Capture the cell that displays the provided text and extract its [x, y] central coordinate. 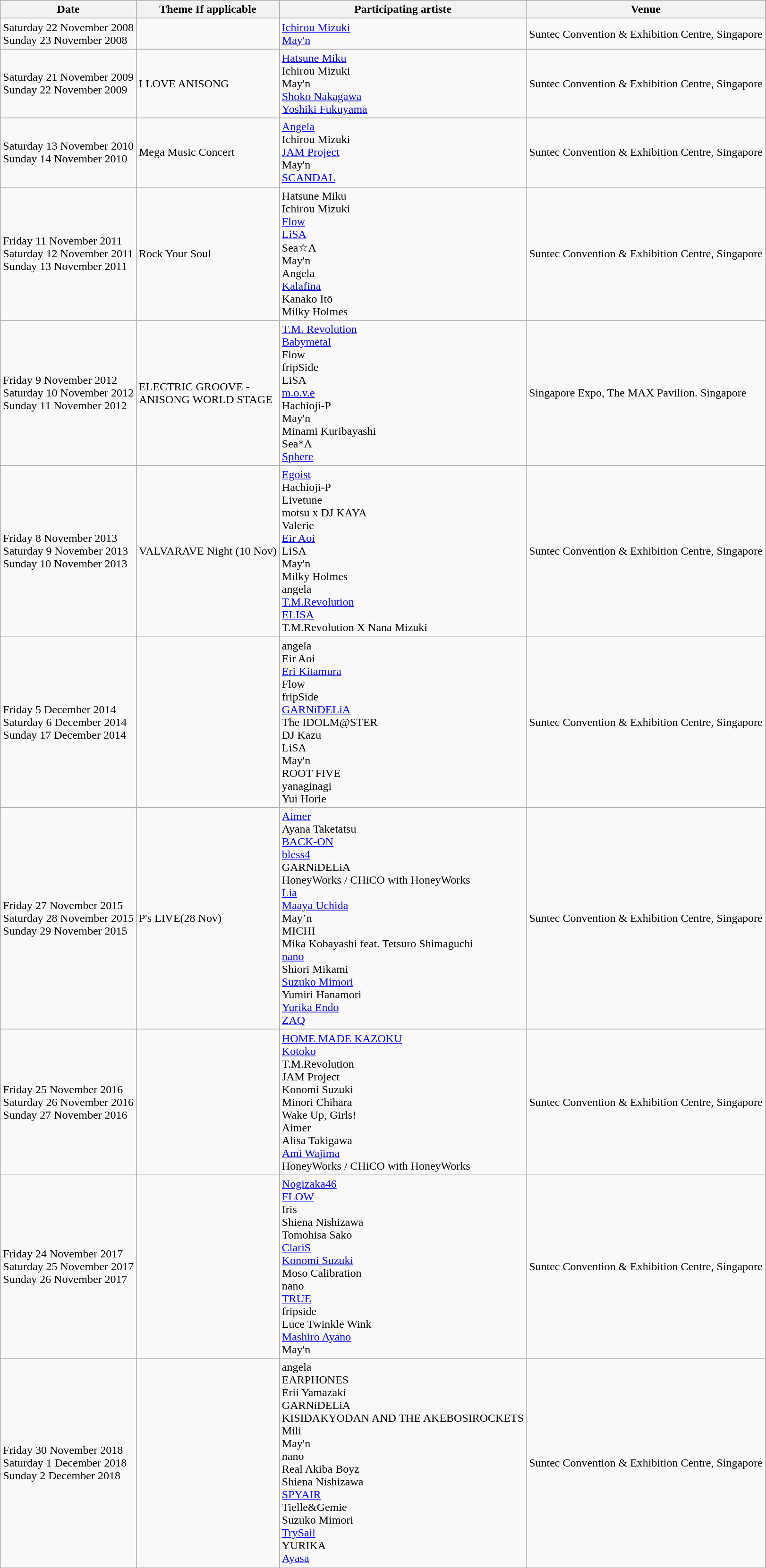
ELECTRIC GROOVE -ANISONG WORLD STAGE [208, 393]
T.M. RevolutionBabymetalFlowfripSideLiSAm.o.v.eHachioji-PMay'nMinami KuribayashiSea*ASphere [402, 393]
Theme If applicable [208, 9]
Venue [646, 9]
Hatsune MikuIchirou MizukiMay'nShoko NakagawaYoshiki Fukuyama [402, 84]
Singapore Expo, The MAX Pavilion. Singapore [646, 393]
EgoistHachioji-PLivetunemotsu x DJ KAYAValerieEir AoiLiSAMay'nMilky HolmesangelaT.M.RevolutionELISAT.M.Revolution X Nana Mizuki [402, 551]
Participating artiste [402, 9]
Ichirou MizukiMay'n [402, 34]
Friday 25 November 2016Saturday 26 November 2016Sunday 27 November 2016 [68, 1102]
Friday 30 November 2018Saturday 1 December 2018Sunday 2 December 2018 [68, 1463]
Friday 5 December 2014Saturday 6 December 2014Sunday 17 December 2014 [68, 722]
Mega Music Concert [208, 152]
Saturday 21 November 2009Sunday 22 November 2009 [68, 84]
Friday 9 November 2012Saturday 10 November 2012Sunday 11 November 2012 [68, 393]
Rock Your Soul [208, 254]
Hatsune MikuIchirou MizukiFlowLiSASea☆AMay'nAngelaKalafinaKanako ItōMilky Holmes [402, 254]
Friday 8 November 2013Saturday 9 November 2013Sunday 10 November 2013 [68, 551]
angelaEir AoiEri KitamuraFlowfripSideGARNiDELiAThe IDOLM@STERDJ KazuLiSAMay'nROOT FIVEyanaginagiYui Horie [402, 722]
VALVARAVE Night (10 Nov) [208, 551]
Friday 27 November 2015Saturday 28 November 2015Sunday 29 November 2015 [68, 919]
I LOVE ANISONG [208, 84]
Nogizaka46FLOWIrisShiena NishizawaTomohisa SakoClariSKonomi SuzukiMoso CalibrationnanoTRUEfripsideLuce Twinkle WinkMashiro AyanoMay'n [402, 1267]
P's LIVE(28 Nov) [208, 919]
Friday 11 November 2011Saturday 12 November 2011Sunday 13 November 2011 [68, 254]
Saturday 13 November 2010Sunday 14 November 2010 [68, 152]
Date [68, 9]
Saturday 22 November 2008Sunday 23 November 2008 [68, 34]
Friday 24 November 2017Saturday 25 November 2017Sunday 26 November 2017 [68, 1267]
AngelaIchirou MizukiJAM ProjectMay'nSCANDAL [402, 152]
